Identify which cell holds the provided text, then report its [x, y] central coordinate. 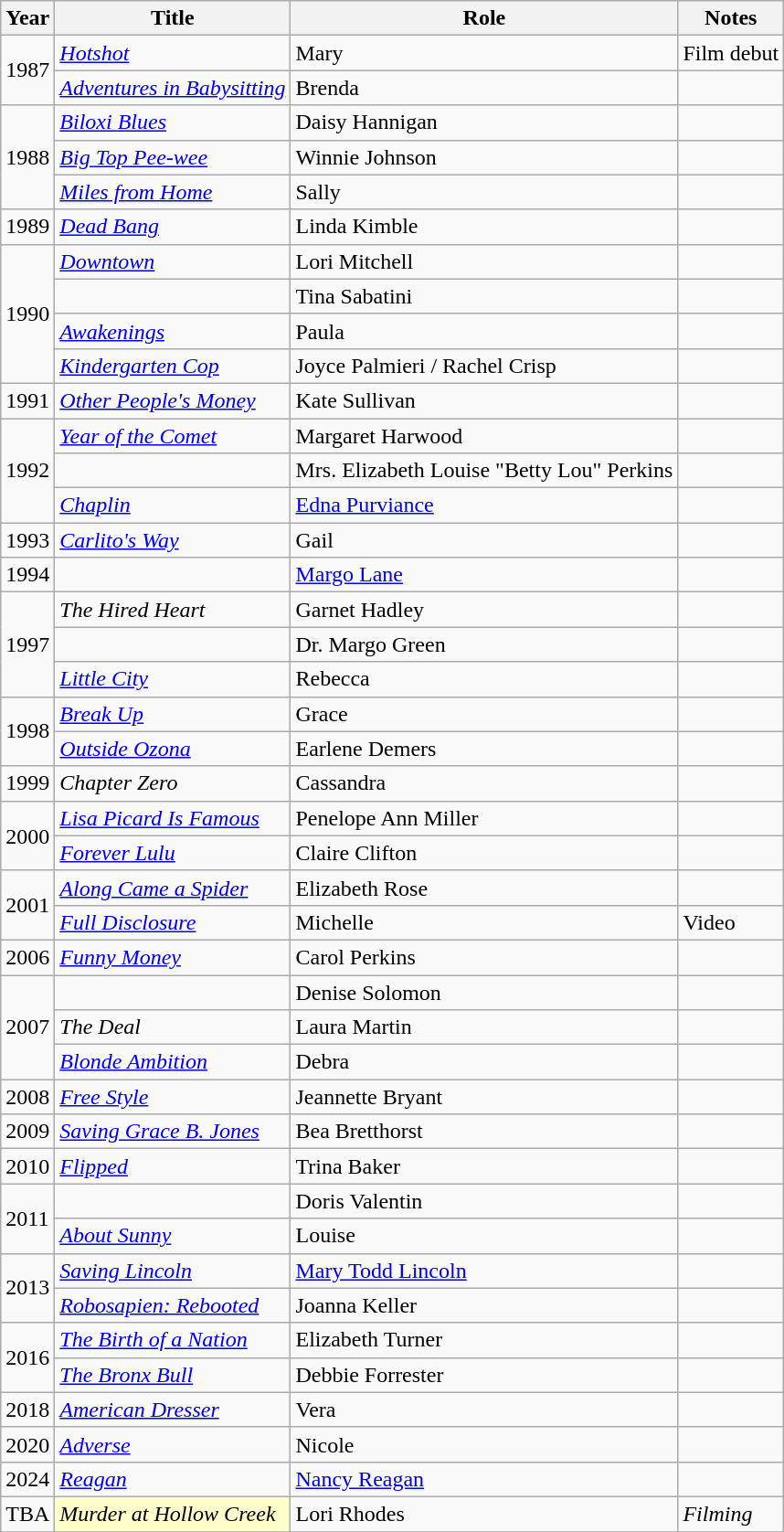
Sally [484, 192]
Mrs. Elizabeth Louise "Betty Lou" Perkins [484, 471]
TBA [27, 1514]
Robosapien: Rebooted [173, 1305]
Laura Martin [484, 1027]
Hotshot [173, 53]
Claire Clifton [484, 853]
Year of the Comet [173, 436]
1989 [27, 227]
1987 [27, 70]
1988 [27, 157]
Flipped [173, 1166]
Dr. Margo Green [484, 644]
2020 [27, 1444]
Miles from Home [173, 192]
Adverse [173, 1444]
Adventures in Babysitting [173, 88]
Year [27, 18]
Rebecca [484, 679]
Dead Bang [173, 227]
Carlito's Way [173, 540]
1994 [27, 575]
1999 [27, 783]
Daisy Hannigan [484, 122]
Kate Sullivan [484, 400]
Free Style [173, 1097]
The Deal [173, 1027]
Saving Lincoln [173, 1271]
Big Top Pee-wee [173, 157]
Penelope Ann Miller [484, 818]
Margo Lane [484, 575]
Awakenings [173, 331]
Vera [484, 1410]
About Sunny [173, 1236]
2009 [27, 1132]
Grace [484, 714]
Margaret Harwood [484, 436]
Edna Purviance [484, 505]
Forever Lulu [173, 853]
Paula [484, 331]
Nancy Reagan [484, 1479]
Bea Bretthorst [484, 1132]
1990 [27, 314]
Biloxi Blues [173, 122]
Debra [484, 1062]
2008 [27, 1097]
1991 [27, 400]
2013 [27, 1288]
Role [484, 18]
Full Disclosure [173, 922]
Blonde Ambition [173, 1062]
Chapter Zero [173, 783]
Garnet Hadley [484, 610]
2001 [27, 905]
Linda Kimble [484, 227]
Louise [484, 1236]
2018 [27, 1410]
1997 [27, 644]
2006 [27, 957]
Nicole [484, 1444]
Denise Solomon [484, 992]
Mary Todd Lincoln [484, 1271]
Notes [731, 18]
Title [173, 18]
1998 [27, 731]
Along Came a Spider [173, 888]
Michelle [484, 922]
The Hired Heart [173, 610]
Lori Mitchell [484, 261]
Funny Money [173, 957]
Cassandra [484, 783]
2016 [27, 1357]
Tina Sabatini [484, 296]
Elizabeth Turner [484, 1340]
1993 [27, 540]
Kindergarten Cop [173, 366]
2000 [27, 835]
Film debut [731, 53]
Break Up [173, 714]
The Birth of a Nation [173, 1340]
2011 [27, 1218]
1992 [27, 471]
Chaplin [173, 505]
Trina Baker [484, 1166]
Lisa Picard Is Famous [173, 818]
Elizabeth Rose [484, 888]
2010 [27, 1166]
Carol Perkins [484, 957]
2024 [27, 1479]
Joanna Keller [484, 1305]
Debbie Forrester [484, 1375]
Other People's Money [173, 400]
Downtown [173, 261]
Joyce Palmieri / Rachel Crisp [484, 366]
Mary [484, 53]
The Bronx Bull [173, 1375]
Saving Grace B. Jones [173, 1132]
Reagan [173, 1479]
Doris Valentin [484, 1201]
Filming [731, 1514]
Gail [484, 540]
Lori Rhodes [484, 1514]
Winnie Johnson [484, 157]
Murder at Hollow Creek [173, 1514]
2007 [27, 1027]
Brenda [484, 88]
Little City [173, 679]
Video [731, 922]
American Dresser [173, 1410]
Earlene Demers [484, 749]
Outside Ozona [173, 749]
Jeannette Bryant [484, 1097]
